Capture the cell that displays the provided text and extract its [x, y] central coordinate. 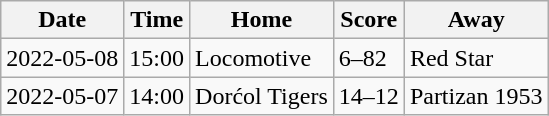
Away [476, 20]
15:00 [157, 58]
2022-05-07 [62, 96]
2022-05-08 [62, 58]
Partizan 1953 [476, 96]
Red Star [476, 58]
Dorćol Tigers [262, 96]
6–82 [368, 58]
14:00 [157, 96]
14–12 [368, 96]
Home [262, 20]
Score [368, 20]
Date [62, 20]
Locomotive [262, 58]
Time [157, 20]
